Pinpoint the cell where the given text exists, returning its (x, y) midpoint coordinate. 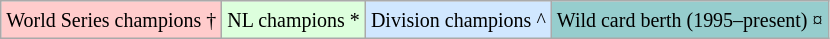
Division champions ^ (458, 20)
World Series champions † (112, 20)
Wild card berth (1995–present) ¤ (690, 20)
NL champions * (294, 20)
